Scan for the cell matching the given text and deliver its (X, Y) coordinate at center. 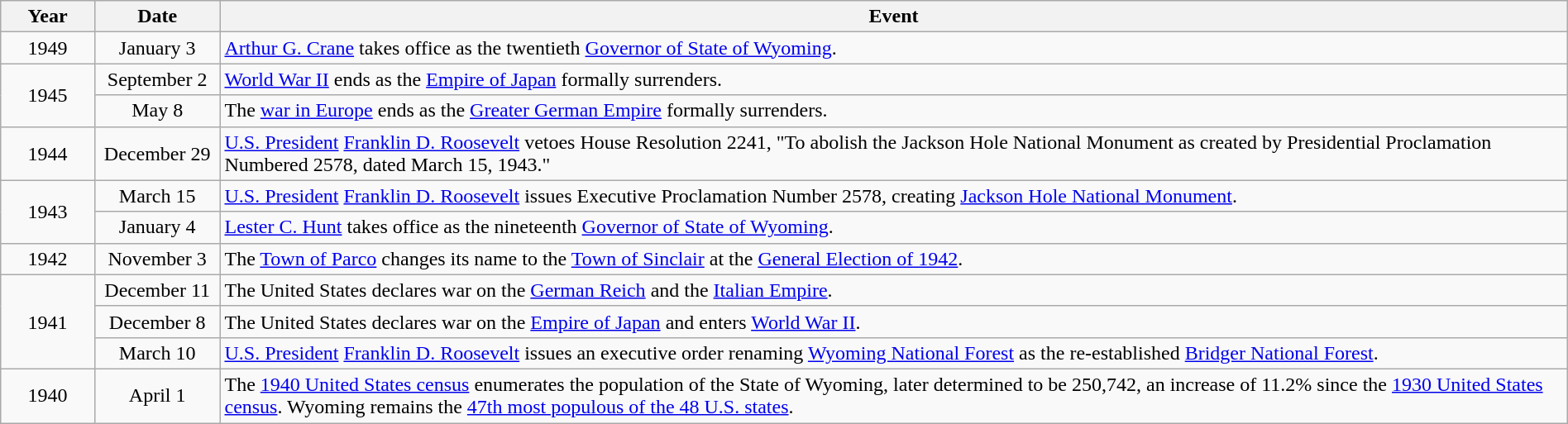
The Town of Parco changes its name to the Town of Sinclair at the General Election of 1942. (893, 259)
Lester C. Hunt takes office as the nineteenth Governor of State of Wyoming. (893, 227)
January 4 (157, 227)
September 2 (157, 79)
Year (48, 17)
1942 (48, 259)
The United States declares war on the German Reich and the Italian Empire. (893, 290)
U.S. President Franklin D. Roosevelt issues an executive order renaming Wyoming National Forest as the re-established Bridger National Forest. (893, 353)
Date (157, 17)
1945 (48, 95)
The war in Europe ends as the Greater German Empire formally surrenders. (893, 111)
The United States declares war on the Empire of Japan and enters World War II. (893, 322)
U.S. President Franklin D. Roosevelt issues Executive Proclamation Number 2578, creating Jackson Hole National Monument. (893, 196)
March 15 (157, 196)
1944 (48, 154)
December 11 (157, 290)
1949 (48, 48)
1940 (48, 395)
May 8 (157, 111)
April 1 (157, 395)
December 29 (157, 154)
Arthur G. Crane takes office as the twentieth Governor of State of Wyoming. (893, 48)
March 10 (157, 353)
World War II ends as the Empire of Japan formally surrenders. (893, 79)
December 8 (157, 322)
Event (893, 17)
1943 (48, 212)
1941 (48, 322)
November 3 (157, 259)
January 3 (157, 48)
